Capture the cell that displays the provided text and extract its (X, Y) central coordinate. 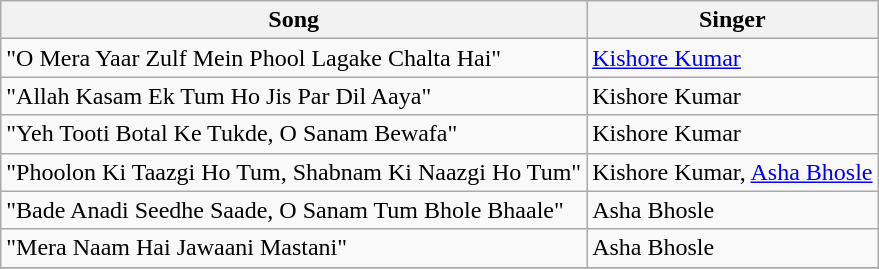
"Yeh Tooti Botal Ke Tukde, O Sanam Bewafa" (294, 134)
"Allah Kasam Ek Tum Ho Jis Par Dil Aaya" (294, 96)
Kishore Kumar, Asha Bhosle (732, 172)
"Mera Naam Hai Jawaani Mastani" (294, 248)
Song (294, 20)
"Phoolon Ki Taazgi Ho Tum, Shabnam Ki Naazgi Ho Tum" (294, 172)
"O Mera Yaar Zulf Mein Phool Lagake Chalta Hai" (294, 58)
Singer (732, 20)
"Bade Anadi Seedhe Saade, O Sanam Tum Bhole Bhaale" (294, 210)
